Find where the given text appears and provide that cell's center as [x, y] coordinate. 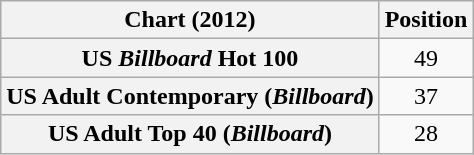
49 [426, 58]
Chart (2012) [190, 20]
US Billboard Hot 100 [190, 58]
US Adult Contemporary (Billboard) [190, 96]
US Adult Top 40 (Billboard) [190, 134]
37 [426, 96]
Position [426, 20]
28 [426, 134]
